Locate the cell with the specified text and output its (x, y) center coordinate. 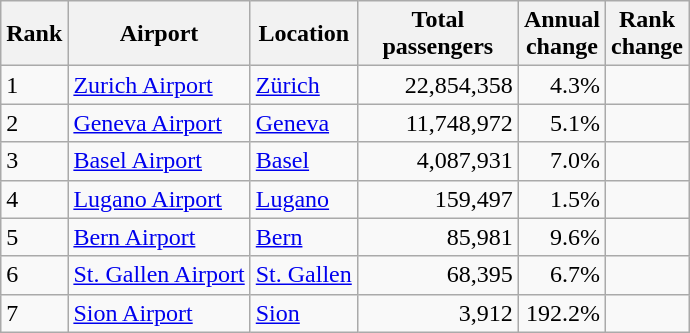
11,748,972 (438, 123)
6 (34, 275)
4,087,931 (438, 161)
Lugano (304, 199)
5.1% (562, 123)
Annualchange (562, 34)
Rankchange (646, 34)
4 (34, 199)
Location (304, 34)
4.3% (562, 85)
159,497 (438, 199)
1.5% (562, 199)
Totalpassengers (438, 34)
2 (34, 123)
Basel Airport (159, 161)
22,854,358 (438, 85)
3,912 (438, 313)
7.0% (562, 161)
9.6% (562, 237)
85,981 (438, 237)
Sion (304, 313)
6.7% (562, 275)
Basel (304, 161)
Zurich Airport (159, 85)
Bern Airport (159, 237)
Zürich (304, 85)
St. Gallen Airport (159, 275)
192.2% (562, 313)
1 (34, 85)
3 (34, 161)
Sion Airport (159, 313)
Geneva (304, 123)
Bern (304, 237)
St. Gallen (304, 275)
Geneva Airport (159, 123)
7 (34, 313)
Airport (159, 34)
Lugano Airport (159, 199)
Rank (34, 34)
68,395 (438, 275)
5 (34, 237)
